Return (x, y) of the center of cell containing provided text 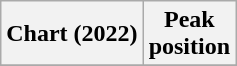
Chart (2022) (72, 34)
Peakposition (189, 34)
